Capture the cell that displays the provided text and extract its (X, Y) central coordinate. 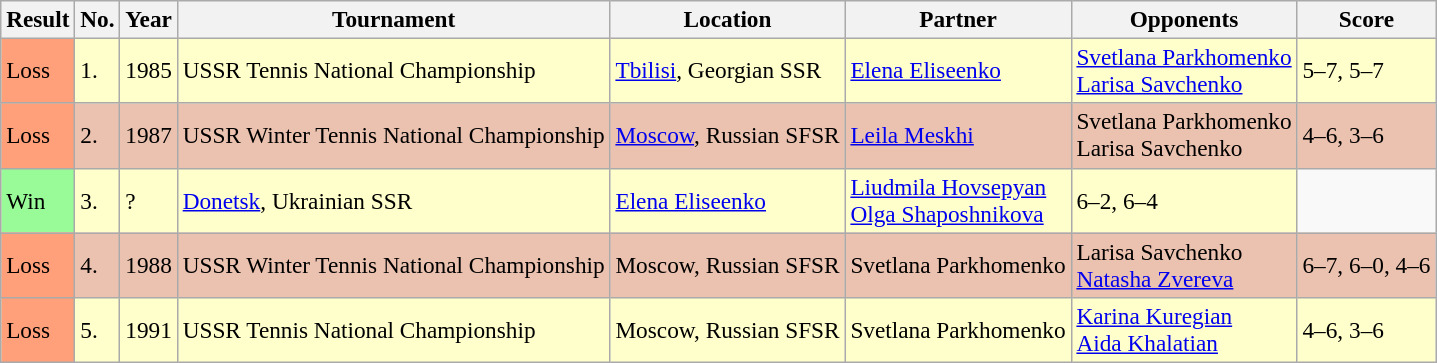
Result (38, 19)
2. (98, 136)
4. (98, 264)
Partner (958, 19)
Leila Meskhi (958, 136)
Score (1366, 19)
Win (38, 200)
1. (98, 70)
Larisa Savchenko Natasha Zvereva (1184, 264)
1985 (148, 70)
3. (98, 200)
? (148, 200)
6–2, 6–4 (1184, 200)
1988 (148, 264)
Karina Kuregian Aida Khalatian (1184, 330)
Donetsk, Ukrainian SSR (394, 200)
5–7, 5–7 (1366, 70)
Opponents (1184, 19)
Location (728, 19)
No. (98, 19)
1987 (148, 136)
5. (98, 330)
6–7, 6–0, 4–6 (1366, 264)
Tournament (394, 19)
1991 (148, 330)
Tbilisi, Georgian SSR (728, 70)
Year (148, 19)
Liudmila Hovsepyan Olga Shaposhnikova (958, 200)
